Provide the [x, y] coordinate of the cell's center where the given text is located.  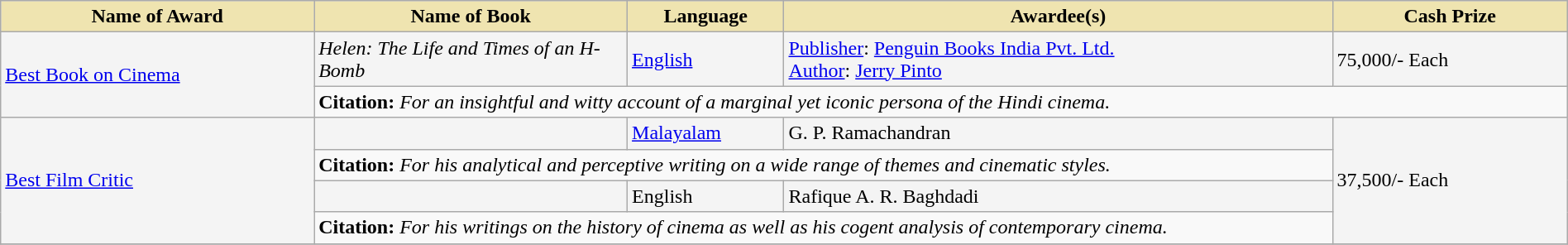
Publisher: Penguin Books India Pvt. Ltd.Author: Jerry Pinto [1059, 60]
Citation: For his writings on the history of cinema as well as his cogent analysis of contemporary cinema. [824, 228]
Malayalam [706, 133]
37,500/- Each [1450, 180]
75,000/- Each [1450, 60]
Citation: For his analytical and perceptive writing on a wide range of themes and cinematic styles. [824, 165]
Citation: For an insightful and witty account of a marginal yet iconic persona of the Hindi cinema. [941, 102]
Awardee(s) [1059, 17]
G. P. Ramachandran [1059, 133]
Name of Award [157, 17]
Language [706, 17]
Best Book on Cinema [157, 74]
Cash Prize [1450, 17]
Name of Book [471, 17]
Best Film Critic [157, 180]
Helen: The Life and Times of an H-Bomb [471, 60]
Rafique A. R. Baghdadi [1059, 196]
